Determine the (X, Y) coordinate at the center of the cell enclosing the given text.  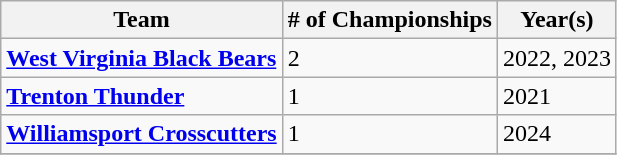
Year(s) (556, 20)
2 (390, 58)
2022, 2023 (556, 58)
Williamsport Crosscutters (142, 134)
Trenton Thunder (142, 96)
West Virginia Black Bears (142, 58)
# of Championships (390, 20)
Team (142, 20)
2024 (556, 134)
2021 (556, 96)
